Provide the (X, Y) coordinate of the cell's center where the given text is located.  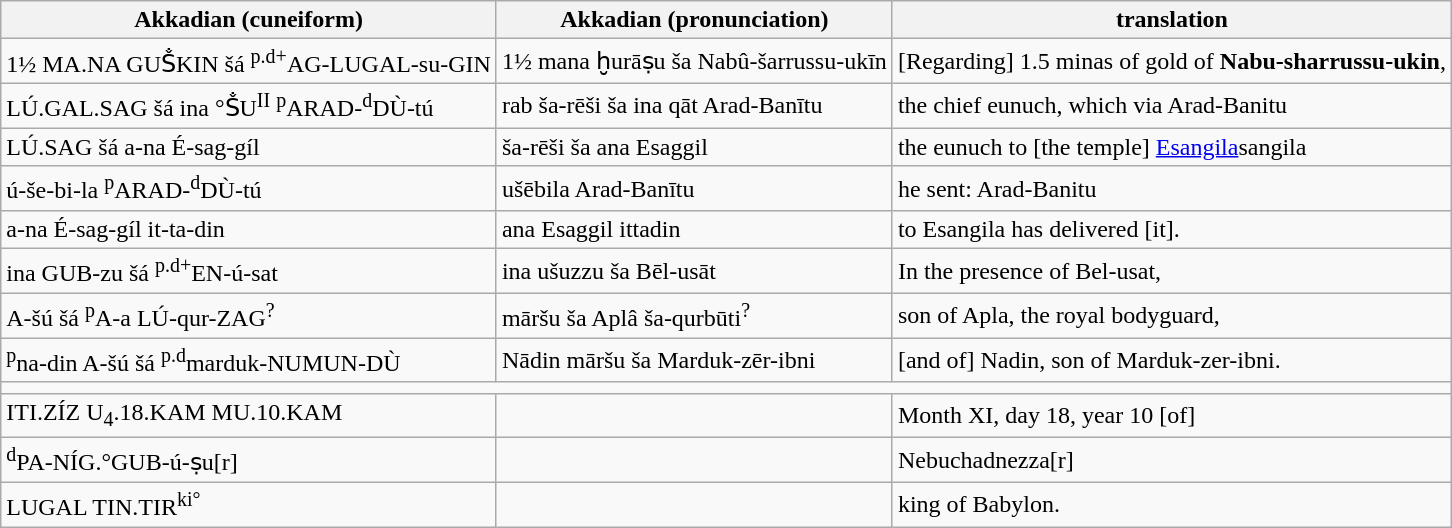
In the presence of Bel-usat, (1172, 272)
ša-rēši ša ana Esaggil (694, 147)
ušēbila Arad-Banītu (694, 188)
Akkadian (pronunciation) (694, 20)
LÚ.SAG šá a-na É-sag-gíl (249, 147)
translation (1172, 20)
1½ MA.NA GUṦKIN šá p.d+AG-LUGAL-su-GIN (249, 62)
LÚ.GAL.SAG šá ina °ṦUII pARAD-dDÙ-tú (249, 106)
ana Esaggil ittadin (694, 230)
rab ša-rēši ša ina qāt Arad-Banītu (694, 106)
A-šú šá pA-a LÚ-qur-ZAG? (249, 316)
LUGAL TIN.TIRki° (249, 504)
the eunuch to [the temple] Esangilasangila (1172, 147)
son of Apla, the royal bodyguard, (1172, 316)
he sent: Arad-Banitu (1172, 188)
pna-din A-šú šá p.dmarduk-NUMUN-DÙ (249, 360)
1½ mana ḫurāṣu ša Nabû-šarrussu-ukīn (694, 62)
king of Babylon. (1172, 504)
dPA-NÍG.°GUB-ú-ṣu[r] (249, 460)
ina ušuzzu ša Bēl-usāt (694, 272)
to Esangila has delivered [it]. (1172, 230)
[and of] Nadin, son of Marduk-zer-ibni. (1172, 360)
ITI.ZÍZ U4.18.KAM MU.10.KAM (249, 415)
Akkadian (cuneiform) (249, 20)
ú-še-bi-la pARAD-dDÙ-tú (249, 188)
ina GUB-zu šá p.d+EN-ú-sat (249, 272)
Nādin māršu ša Marduk-zēr-ibni (694, 360)
Month XI, day 18, year 10 [of] (1172, 415)
a-na É-sag-gíl it-ta-din (249, 230)
the chief eunuch, which via Arad-Banitu (1172, 106)
māršu ša Aplâ ša-qurbūti? (694, 316)
Nebuchadnezza[r] (1172, 460)
[Regarding] 1.5 minas of gold of Nabu-sharrussu-ukin, (1172, 62)
